Return [x, y] of the center of cell containing provided text 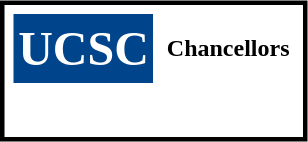
Chancellors [228, 48]
UCSC [84, 48]
